From the cell containing the given text, extract its center point as [x, y] coordinate. 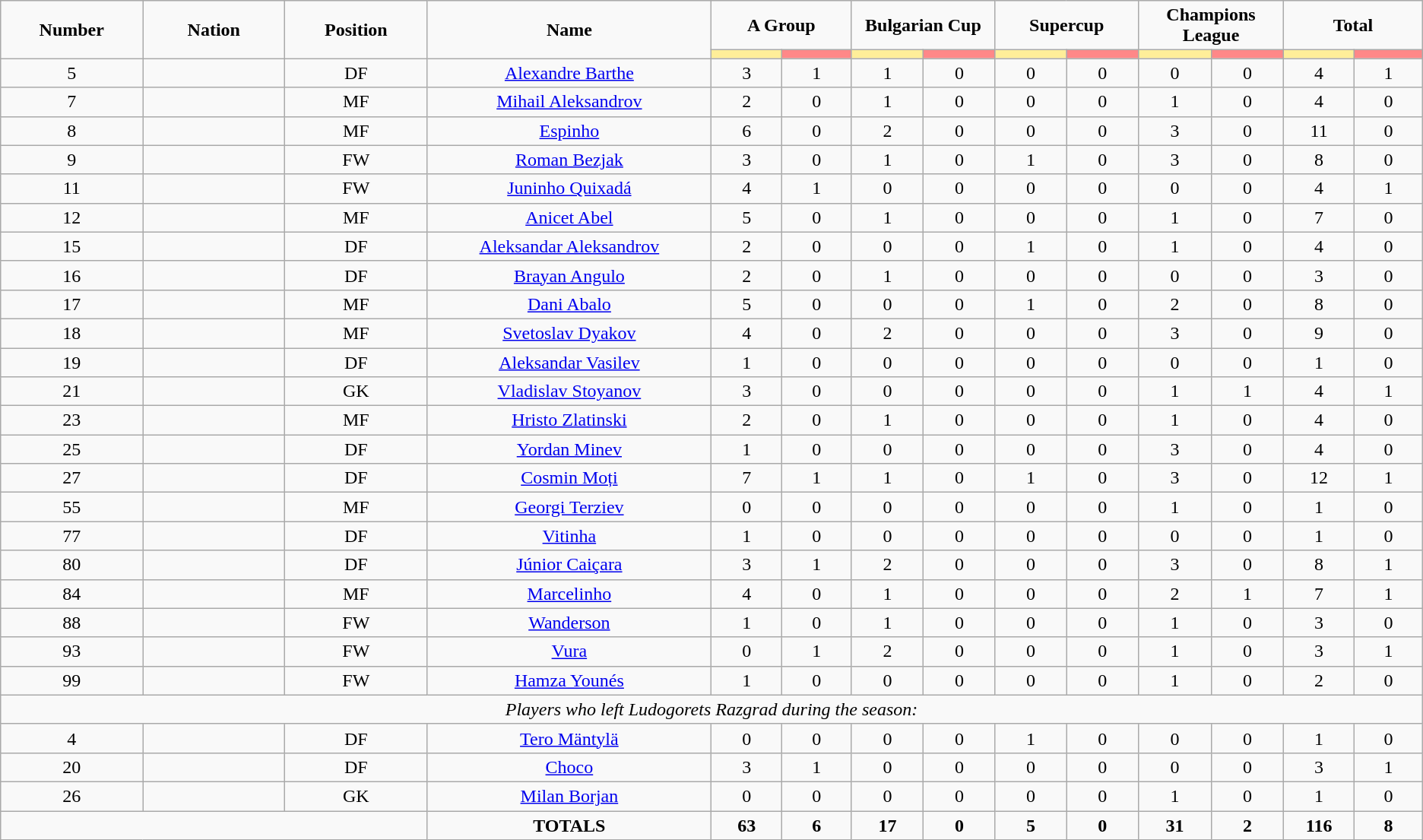
Tero Mäntylä [569, 738]
20 [71, 767]
Mihail Aleksandrov [569, 102]
15 [71, 246]
80 [71, 565]
Georgi Terziev [569, 507]
Brayan Angulo [569, 275]
84 [71, 594]
Choco [569, 767]
Marcelinho [569, 594]
Hristo Zlatinski [569, 420]
77 [71, 536]
Total [1353, 26]
63 [746, 825]
Milan Borjan [569, 796]
Juninho Quixadá [569, 189]
26 [71, 796]
Aleksandar Vasilev [569, 363]
93 [71, 651]
23 [71, 420]
Bulgarian Cup [923, 26]
Name [569, 30]
16 [71, 275]
19 [71, 363]
Júnior Caiçara [569, 565]
Aleksandar Aleksandrov [569, 246]
Nation [214, 30]
Position [356, 30]
Vladislav Stoyanov [569, 391]
Number [71, 30]
21 [71, 391]
25 [71, 449]
Champions League [1210, 26]
55 [71, 507]
18 [71, 333]
116 [1320, 825]
Players who left Ludogorets Razgrad during the season: [711, 709]
Alexandre Barthe [569, 73]
Anicet Abel [569, 217]
27 [71, 478]
Hamza Younés [569, 680]
Espinho [569, 131]
88 [71, 623]
99 [71, 680]
A Group [781, 26]
31 [1174, 825]
Vitinha [569, 536]
Svetoslav Dyakov [569, 333]
Yordan Minev [569, 449]
Wanderson [569, 623]
TOTALS [569, 825]
Cosmin Moți [569, 478]
Supercup [1066, 26]
Vura [569, 651]
Dani Abalo [569, 304]
Roman Bezjak [569, 160]
